Determine the (x, y) coordinate at the center of the cell enclosing the given text.  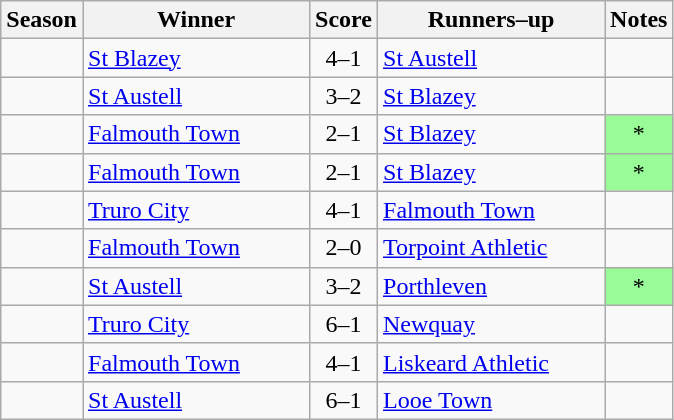
Looe Town (492, 400)
Liskeard Athletic (492, 362)
Newquay (492, 324)
Runners–up (492, 20)
Notes (639, 20)
Porthleven (492, 286)
Score (344, 20)
Season (42, 20)
Winner (196, 20)
Torpoint Athletic (492, 248)
2–0 (344, 248)
